Search for the cell housing the specified text and yield its (X, Y) center coordinate. 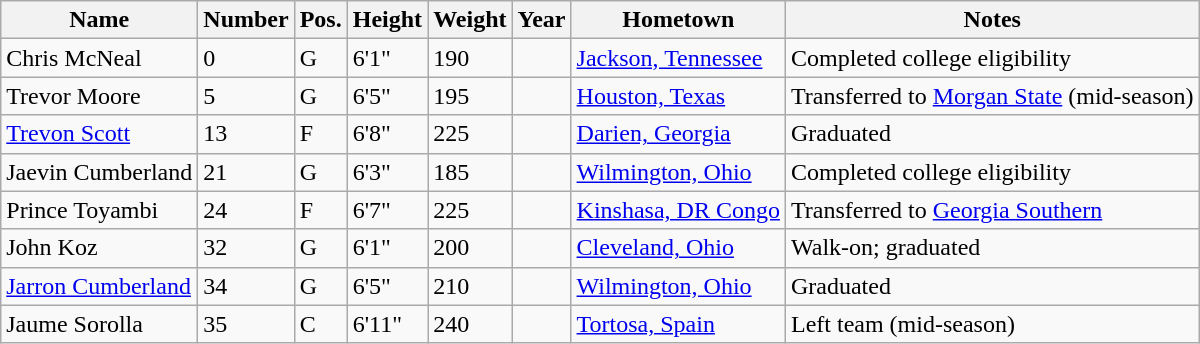
6'11" (387, 324)
185 (470, 172)
Pos. (320, 20)
34 (246, 286)
6'7" (387, 210)
200 (470, 248)
35 (246, 324)
Trevor Moore (100, 96)
24 (246, 210)
Jaume Sorolla (100, 324)
Height (387, 20)
Number (246, 20)
Tortosa, Spain (678, 324)
Transferred to Morgan State (mid-season) (992, 96)
John Koz (100, 248)
Notes (992, 20)
Prince Toyambi (100, 210)
C (320, 324)
Houston, Texas (678, 96)
5 (246, 96)
13 (246, 134)
Chris McNeal (100, 58)
Jarron Cumberland (100, 286)
6'8" (387, 134)
210 (470, 286)
Jackson, Tennessee (678, 58)
Year (542, 20)
32 (246, 248)
195 (470, 96)
Transferred to Georgia Southern (992, 210)
Weight (470, 20)
Darien, Georgia (678, 134)
Left team (mid-season) (992, 324)
21 (246, 172)
Trevon Scott (100, 134)
Cleveland, Ohio (678, 248)
Kinshasa, DR Congo (678, 210)
6'3" (387, 172)
Jaevin Cumberland (100, 172)
240 (470, 324)
Hometown (678, 20)
Name (100, 20)
0 (246, 58)
190 (470, 58)
Walk-on; graduated (992, 248)
